Search for the cell housing the specified text and yield its (x, y) center coordinate. 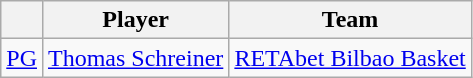
Player (135, 20)
Thomas Schreiner (135, 58)
PG (22, 58)
Team (350, 20)
RETAbet Bilbao Basket (350, 58)
